For the text-containing cell, return its midpoint in (X, Y) coordinate format. 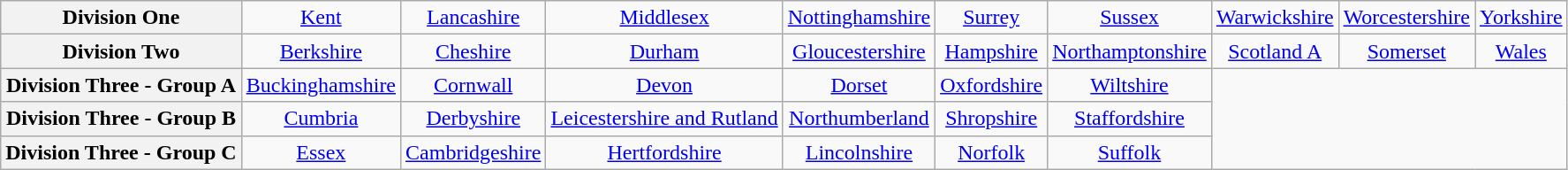
Division Two (121, 51)
Wales (1521, 51)
Surrey (991, 18)
Division Three - Group A (121, 85)
Somerset (1406, 51)
Northamptonshire (1130, 51)
Scotland A (1275, 51)
Middlesex (664, 18)
Suffolk (1130, 152)
Cumbria (321, 119)
Division One (121, 18)
Warwickshire (1275, 18)
Hertfordshire (664, 152)
Sussex (1130, 18)
Lincolnshire (859, 152)
Staffordshire (1130, 119)
Nottinghamshire (859, 18)
Essex (321, 152)
Durham (664, 51)
Worcestershire (1406, 18)
Lancashire (473, 18)
Wiltshire (1130, 85)
Hampshire (991, 51)
Cornwall (473, 85)
Cambridgeshire (473, 152)
Shropshire (991, 119)
Leicestershire and Rutland (664, 119)
Northumberland (859, 119)
Devon (664, 85)
Division Three - Group C (121, 152)
Oxfordshire (991, 85)
Derbyshire (473, 119)
Kent (321, 18)
Berkshire (321, 51)
Division Three - Group B (121, 119)
Buckinghamshire (321, 85)
Yorkshire (1521, 18)
Dorset (859, 85)
Gloucestershire (859, 51)
Cheshire (473, 51)
Norfolk (991, 152)
